Return the (x, y) coordinate for the center point of the cell that contains the specified text.  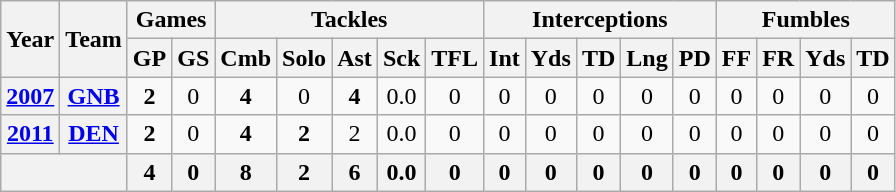
GP (149, 58)
Interceptions (600, 20)
Lng (647, 58)
PD (694, 58)
2007 (30, 96)
6 (355, 172)
Solo (304, 58)
Fumbles (806, 20)
TFL (455, 58)
Cmb (246, 58)
DEN (94, 134)
GNB (94, 96)
GS (194, 58)
Games (170, 20)
2011 (30, 134)
FR (778, 58)
Sck (401, 58)
Team (94, 39)
8 (246, 172)
Ast (355, 58)
Tackles (350, 20)
Year (30, 39)
FF (736, 58)
Int (505, 58)
